For the text-containing cell, return its midpoint in [x, y] coordinate format. 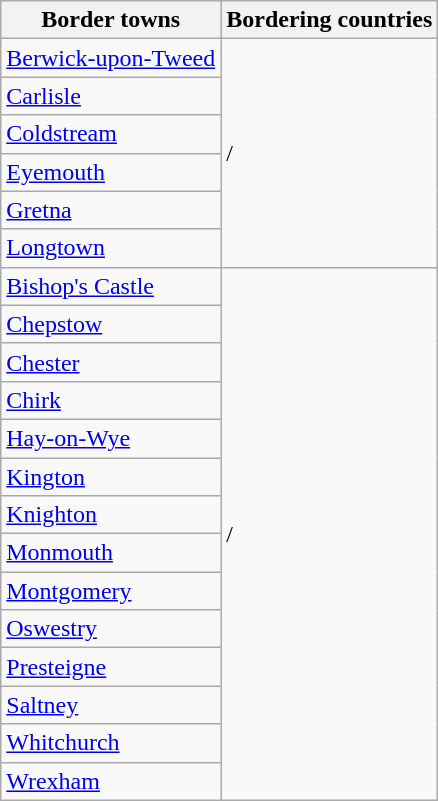
Saltney [111, 705]
Presteigne [111, 667]
Bishop's Castle [111, 286]
Eyemouth [111, 172]
Knighton [111, 515]
Wrexham [111, 781]
Monmouth [111, 553]
Chester [111, 362]
Coldstream [111, 134]
Chirk [111, 400]
Kington [111, 477]
Chepstow [111, 324]
Carlisle [111, 96]
Hay-on-Wye [111, 438]
Oswestry [111, 629]
Border towns [111, 20]
Berwick-upon-Tweed [111, 58]
Longtown [111, 248]
Whitchurch [111, 743]
Montgomery [111, 591]
Bordering countries [330, 20]
Gretna [111, 210]
